Find where the given text appears and provide that cell's center as (x, y) coordinate. 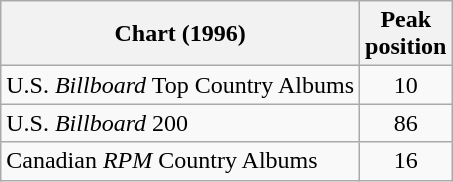
16 (406, 161)
10 (406, 85)
86 (406, 123)
U.S. Billboard 200 (180, 123)
Peakposition (406, 34)
Canadian RPM Country Albums (180, 161)
U.S. Billboard Top Country Albums (180, 85)
Chart (1996) (180, 34)
